Locate the cell with the specified text and output its [X, Y] center coordinate. 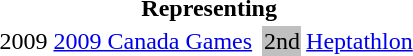
2009 Canada Games [153, 41]
2nd [282, 41]
